Search for the cell housing the specified text and yield its [x, y] center coordinate. 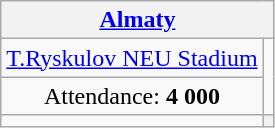
T.Ryskulov NEU Stadium [132, 58]
Almaty [138, 20]
Attendance: 4 000 [132, 96]
